Provide the (X, Y) coordinate of the cell's center where the given text is located.  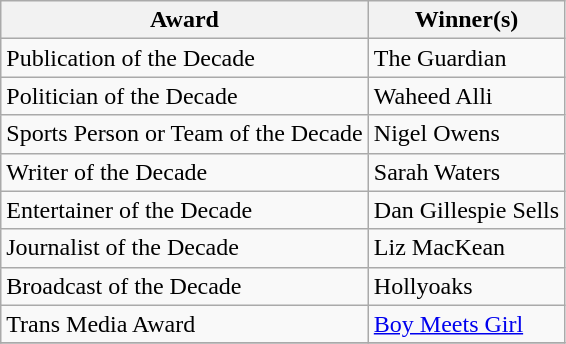
Boy Meets Girl (466, 324)
Winner(s) (466, 20)
Sports Person or Team of the Decade (185, 134)
Dan Gillespie Sells (466, 210)
Publication of the Decade (185, 58)
Politician of the Decade (185, 96)
Journalist of the Decade (185, 248)
Liz MacKean (466, 248)
Broadcast of the Decade (185, 286)
Award (185, 20)
Nigel Owens (466, 134)
Writer of the Decade (185, 172)
Trans Media Award (185, 324)
Sarah Waters (466, 172)
Hollyoaks (466, 286)
Waheed Alli (466, 96)
Entertainer of the Decade (185, 210)
The Guardian (466, 58)
